Return the (x, y) coordinate for the center point of the cell that contains the specified text.  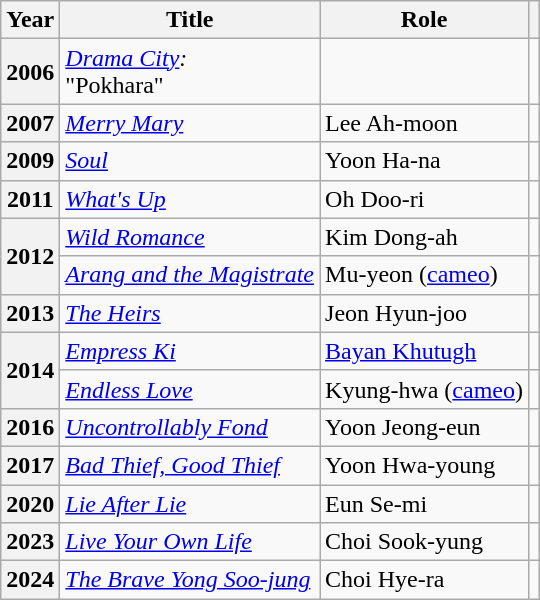
2011 (30, 199)
Year (30, 20)
Lie After Lie (190, 503)
Yoon Hwa-young (424, 465)
Bad Thief, Good Thief (190, 465)
2006 (30, 72)
Endless Love (190, 389)
Yoon Jeong-eun (424, 427)
The Heirs (190, 313)
Role (424, 20)
Bayan Khutugh (424, 351)
Choi Hye-ra (424, 580)
2023 (30, 542)
What's Up (190, 199)
Yoon Ha-na (424, 161)
Uncontrollably Fond (190, 427)
Drama City:"Pokhara" (190, 72)
Eun Se-mi (424, 503)
2009 (30, 161)
2013 (30, 313)
Soul (190, 161)
2024 (30, 580)
Wild Romance (190, 237)
Arang and the Magistrate (190, 275)
2020 (30, 503)
2016 (30, 427)
Live Your Own Life (190, 542)
Merry Mary (190, 123)
Mu-yeon (cameo) (424, 275)
The Brave Yong Soo-jung (190, 580)
Lee Ah-moon (424, 123)
2012 (30, 256)
Oh Doo-ri (424, 199)
Title (190, 20)
Kyung-hwa (cameo) (424, 389)
2014 (30, 370)
2017 (30, 465)
Kim Dong-ah (424, 237)
Empress Ki (190, 351)
2007 (30, 123)
Jeon Hyun-joo (424, 313)
Choi Sook-yung (424, 542)
